Return the (X, Y) coordinate for the center point of the cell that contains the specified text.  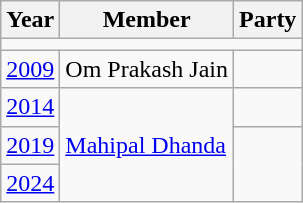
Mahipal Dhanda (147, 145)
Party (268, 20)
2014 (30, 107)
2009 (30, 69)
2019 (30, 145)
Year (30, 20)
2024 (30, 183)
Om Prakash Jain (147, 69)
Member (147, 20)
